Capture the cell that displays the provided text and extract its (X, Y) central coordinate. 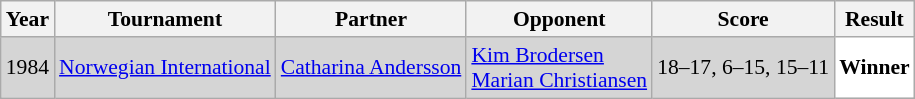
Winner (874, 68)
Partner (372, 19)
Year (28, 19)
18–17, 6–15, 15–11 (743, 68)
Catharina Andersson (372, 68)
Tournament (165, 19)
Opponent (559, 19)
1984 (28, 68)
Kim Brodersen Marian Christiansen (559, 68)
Result (874, 19)
Norwegian International (165, 68)
Score (743, 19)
